Provide the (x, y) coordinate of the cell's center where the given text is located.  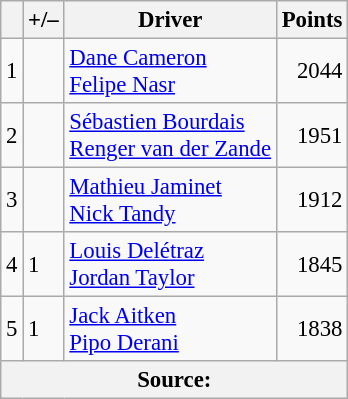
2044 (312, 72)
2 (12, 136)
3 (12, 200)
Mathieu Jaminet Nick Tandy (170, 200)
Sébastien Bourdais Renger van der Zande (170, 136)
1912 (312, 200)
5 (12, 330)
Driver (170, 20)
1838 (312, 330)
1845 (312, 264)
Jack Aitken Pipo Derani (170, 330)
Points (312, 20)
Dane Cameron Felipe Nasr (170, 72)
1951 (312, 136)
+/– (44, 20)
Louis Delétraz Jordan Taylor (170, 264)
4 (12, 264)
